Provide the [x, y] coordinate of the cell's center where the given text is located.  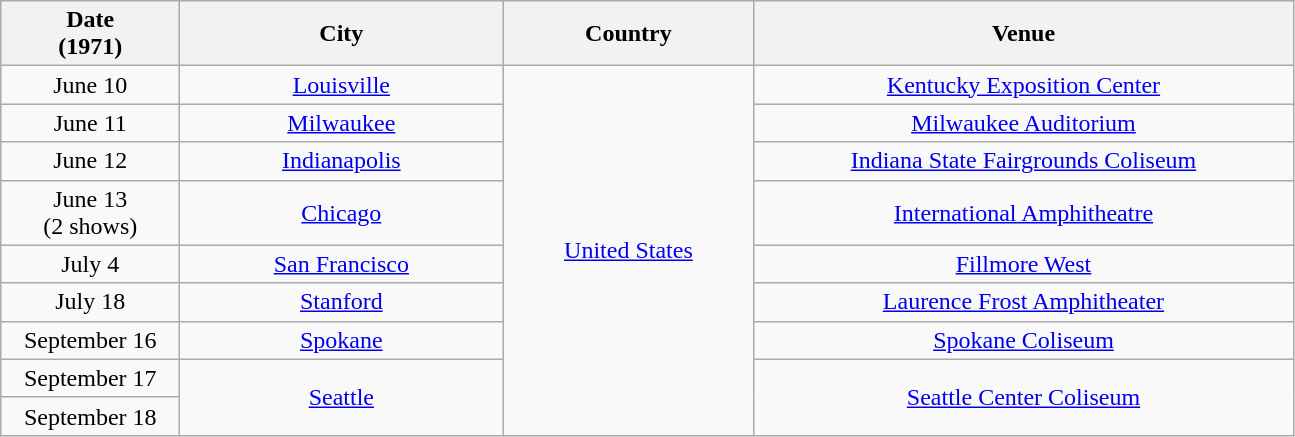
Venue [1024, 34]
Spokane Coliseum [1024, 340]
Seattle [342, 397]
Date(1971) [90, 34]
September 16 [90, 340]
June 11 [90, 123]
Laurence Frost Amphitheater [1024, 302]
Stanford [342, 302]
Indiana State Fairgrounds Coliseum [1024, 161]
Milwaukee Auditorium [1024, 123]
June 12 [90, 161]
September 18 [90, 416]
City [342, 34]
July 4 [90, 264]
United States [628, 251]
Spokane [342, 340]
June 10 [90, 85]
September 17 [90, 378]
San Francisco [342, 264]
Louisville [342, 85]
June 13(2 shows) [90, 212]
Kentucky Exposition Center [1024, 85]
Milwaukee [342, 123]
Chicago [342, 212]
International Amphitheatre [1024, 212]
July 18 [90, 302]
Seattle Center Coliseum [1024, 397]
Indianapolis [342, 161]
Country [628, 34]
Fillmore West [1024, 264]
